For the text-containing cell, return its midpoint in (x, y) coordinate format. 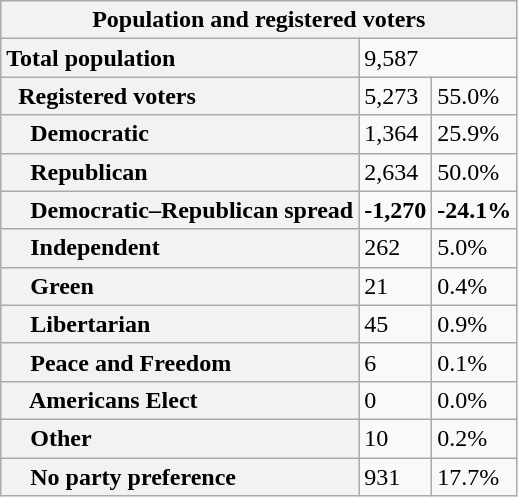
Other (180, 438)
Population and registered voters (259, 20)
Republican (180, 172)
10 (396, 438)
17.7% (474, 477)
No party preference (180, 477)
Libertarian (180, 324)
Registered voters (180, 96)
1,364 (396, 134)
-1,270 (396, 210)
5,273 (396, 96)
Democratic (180, 134)
0.0% (474, 400)
0.4% (474, 286)
262 (396, 248)
5.0% (474, 248)
6 (396, 362)
Peace and Freedom (180, 362)
50.0% (474, 172)
25.9% (474, 134)
21 (396, 286)
45 (396, 324)
Green (180, 286)
Americans Elect (180, 400)
Total population (180, 58)
55.0% (474, 96)
931 (396, 477)
-24.1% (474, 210)
9,587 (438, 58)
0.1% (474, 362)
0.2% (474, 438)
Democratic–Republican spread (180, 210)
Independent (180, 248)
2,634 (396, 172)
0.9% (474, 324)
0 (396, 400)
